Locate the cell with the specified text and output its [X, Y] center coordinate. 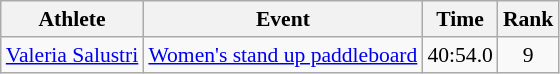
Time [460, 19]
Women's stand up paddleboard [282, 55]
Rank [528, 19]
Athlete [72, 19]
Valeria Salustri [72, 55]
40:54.0 [460, 55]
Event [282, 19]
9 [528, 55]
